For the text-containing cell, return its midpoint in [X, Y] coordinate format. 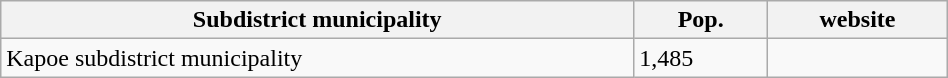
website [858, 20]
Kapoe subdistrict municipality [318, 58]
1,485 [701, 58]
Pop. [701, 20]
Subdistrict municipality [318, 20]
